Detect which cell encompasses the target text, then output its (x, y) center coordinate. 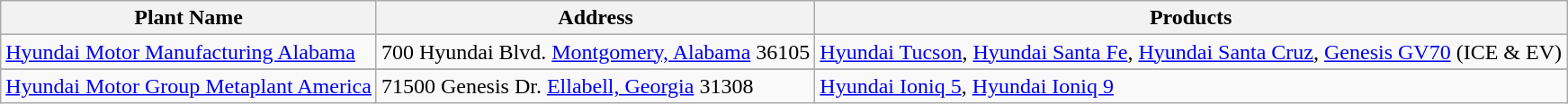
Address (596, 18)
Hyundai Motor Manufacturing Alabama (189, 52)
Hyundai Ioniq 5, Hyundai Ioniq 9 (1191, 86)
Hyundai Tucson, Hyundai Santa Fe, Hyundai Santa Cruz, Genesis GV70 (ICE & EV) (1191, 52)
71500 Genesis Dr. Ellabell, Georgia 31308 (596, 86)
Plant Name (189, 18)
Hyundai Motor Group Metaplant America (189, 86)
Products (1191, 18)
700 Hyundai Blvd. Montgomery, Alabama 36105 (596, 52)
